From the cell containing the given text, extract its center point as (X, Y) coordinate. 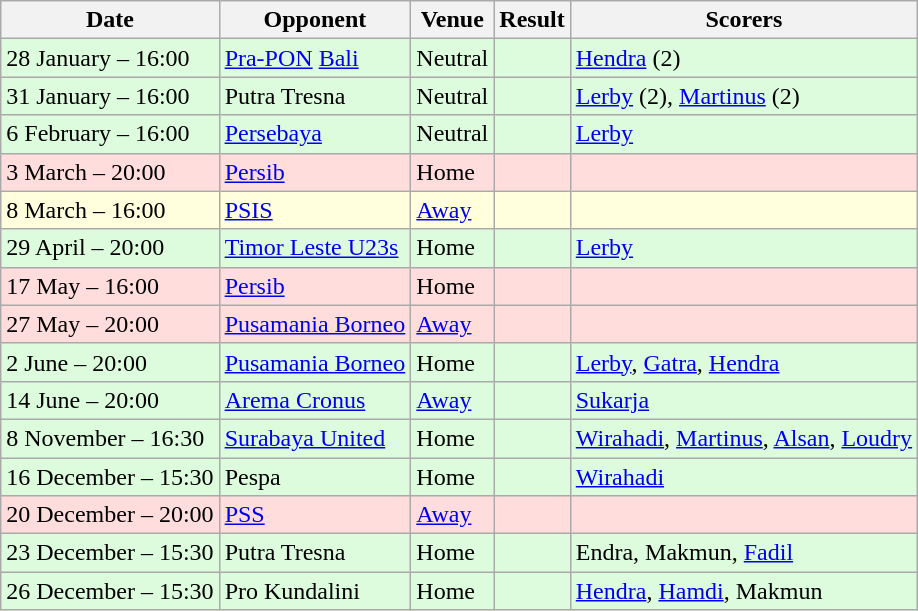
Surabaya United (315, 438)
Pra-PON Bali (315, 58)
31 January – 16:00 (110, 96)
17 May – 16:00 (110, 286)
PSS (315, 515)
26 December – 15:30 (110, 591)
Wirahadi, Martinus, Alsan, Loudry (744, 438)
Scorers (744, 20)
Hendra, Hamdi, Makmun (744, 591)
8 November – 16:30 (110, 438)
28 January – 16:00 (110, 58)
Venue (452, 20)
27 May – 20:00 (110, 324)
Lerby, Gatra, Hendra (744, 362)
3 March – 20:00 (110, 172)
Arema Cronus (315, 400)
Pespa (315, 477)
Timor Leste U23s (315, 248)
Hendra (2) (744, 58)
6 February – 16:00 (110, 134)
Persebaya (315, 134)
14 June – 20:00 (110, 400)
20 December – 20:00 (110, 515)
29 April – 20:00 (110, 248)
PSIS (315, 210)
23 December – 15:30 (110, 553)
Lerby (2), Martinus (2) (744, 96)
16 December – 15:30 (110, 477)
8 March – 16:00 (110, 210)
Pro Kundalini (315, 591)
Date (110, 20)
Sukarja (744, 400)
2 June – 20:00 (110, 362)
Wirahadi (744, 477)
Result (532, 20)
Endra, Makmun, Fadil (744, 553)
Opponent (315, 20)
